Pinpoint the cell where the given text exists, returning its (X, Y) midpoint coordinate. 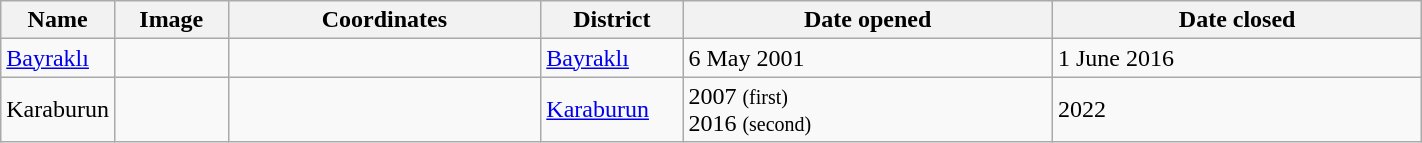
2007 (first)2016 (second) (868, 110)
6 May 2001 (868, 58)
Name (58, 20)
Date opened (868, 20)
1 June 2016 (1237, 58)
District (612, 20)
2022 (1237, 110)
Date closed (1237, 20)
Image (171, 20)
Coordinates (384, 20)
